Return the (x, y) coordinate for the center point of the cell that contains the specified text.  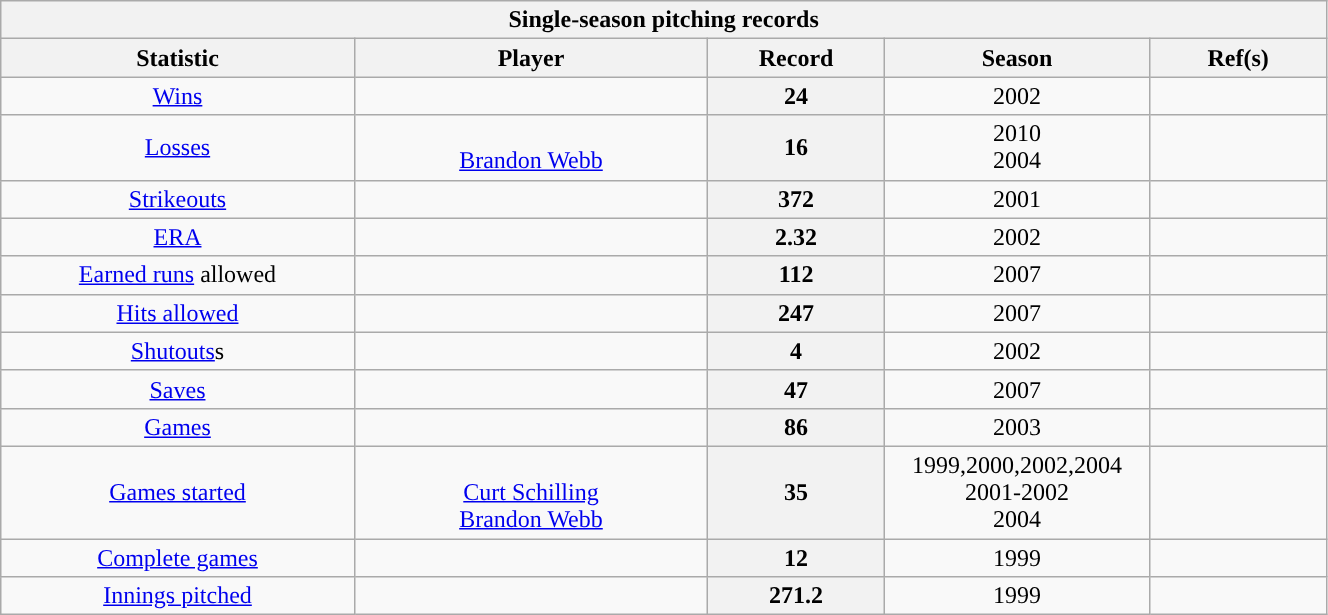
Earned runs allowed (178, 275)
Record (796, 58)
Player (530, 58)
2.32 (796, 237)
Curt SchillingBrandon Webb (530, 492)
Hits allowed (178, 313)
372 (796, 199)
Games started (178, 492)
Brandon Webb (530, 148)
Wins (178, 96)
ERA (178, 237)
Complete games (178, 557)
Games (178, 427)
20102004 (1016, 148)
Statistic (178, 58)
12 (796, 557)
Shutoutss (178, 351)
271.2 (796, 596)
112 (796, 275)
16 (796, 148)
24 (796, 96)
35 (796, 492)
Ref(s) (1238, 58)
Strikeouts (178, 199)
Losses (178, 148)
Season (1016, 58)
86 (796, 427)
4 (796, 351)
Innings pitched (178, 596)
1999,2000,2002,20042001-20022004 (1016, 492)
47 (796, 389)
Saves (178, 389)
247 (796, 313)
2001 (1016, 199)
2003 (1016, 427)
Single-season pitching records (664, 20)
